Find where the given text appears and provide that cell's center as [X, Y] coordinate. 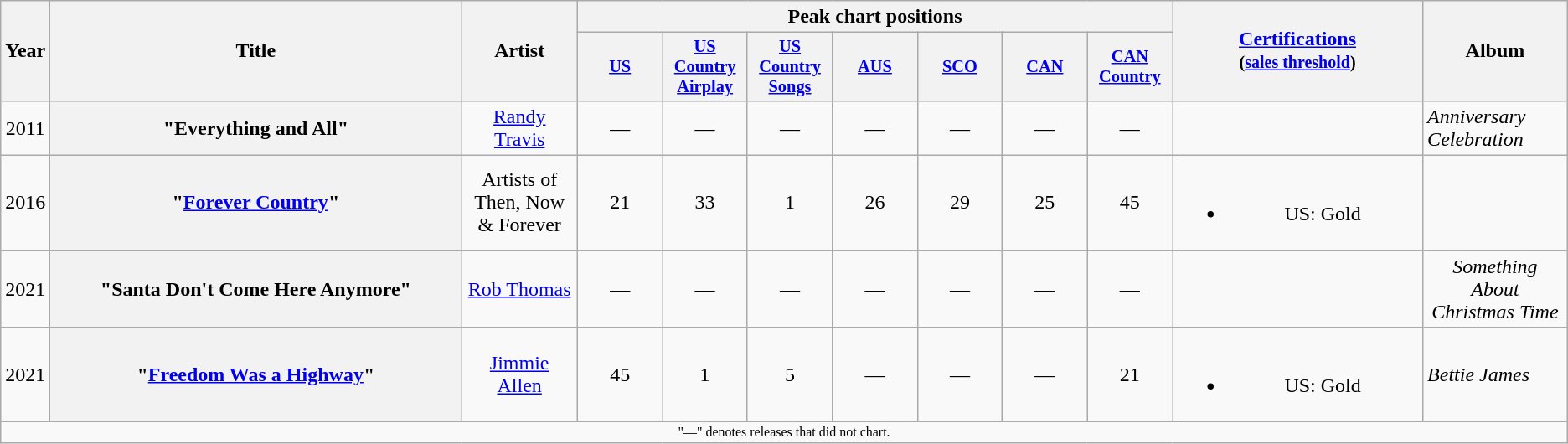
Jimmie Allen [519, 375]
"Santa Don't Come Here Anymore" [256, 289]
Certifications(sales threshold) [1298, 51]
Something About Christmas Time [1496, 289]
"Freedom Was a Highway" [256, 375]
Artist [519, 51]
Rob Thomas [519, 289]
25 [1045, 203]
"Forever Country" [256, 203]
SCO [960, 67]
29 [960, 203]
2011 [25, 127]
33 [705, 203]
26 [874, 203]
Peak chart positions [874, 17]
Anniversary Celebration [1496, 127]
Title [256, 51]
Bettie James [1496, 375]
"—" denotes releases that did not chart. [784, 432]
AUS [874, 67]
US Country Songs [789, 67]
CAN [1045, 67]
CAN Country [1129, 67]
Randy Travis [519, 127]
US Country Airplay [705, 67]
Year [25, 51]
Album [1496, 51]
5 [789, 375]
US [620, 67]
2016 [25, 203]
Artists of Then, Now & Forever [519, 203]
"Everything and All" [256, 127]
